Provide the (x, y) coordinate of the cell's center where the given text is located.  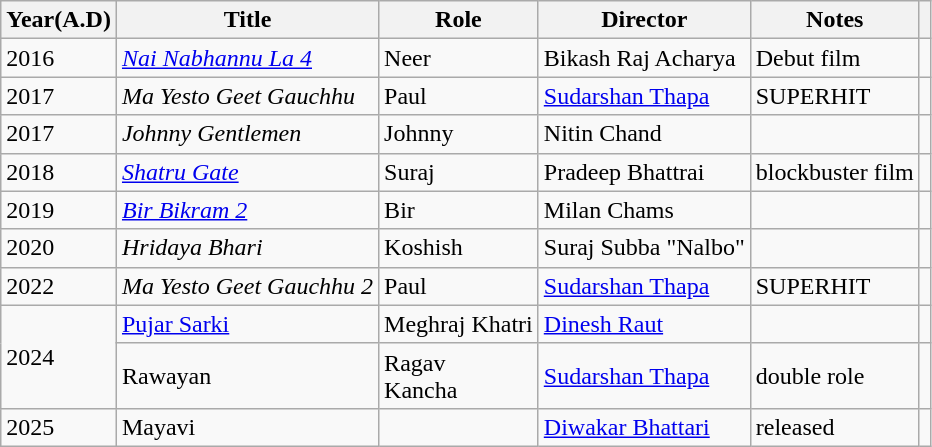
Suraj (459, 172)
2019 (59, 210)
Notes (834, 20)
RagavKancha (459, 376)
Diwakar Bhattari (644, 427)
Ma Yesto Geet Gauchhu (247, 96)
2016 (59, 58)
Dinesh Raut (644, 324)
Neer (459, 58)
Johnny Gentlemen (247, 134)
Rawayan (247, 376)
Debut film (834, 58)
double role (834, 376)
Pujar Sarki (247, 324)
Shatru Gate (247, 172)
Role (459, 20)
2024 (59, 356)
Johnny (459, 134)
Nai Nabhannu La 4 (247, 58)
Koshish (459, 248)
Title (247, 20)
Ma Yesto Geet Gauchhu 2 (247, 286)
Director (644, 20)
blockbuster film (834, 172)
Meghraj Khatri (459, 324)
Pradeep Bhattrai (644, 172)
2020 (59, 248)
released (834, 427)
2025 (59, 427)
Mayavi (247, 427)
2018 (59, 172)
Year(A.D) (59, 20)
2022 (59, 286)
Nitin Chand (644, 134)
Bir (459, 210)
Milan Chams (644, 210)
Suraj Subba "Nalbo" (644, 248)
Hridaya Bhari (247, 248)
Bir Bikram 2 (247, 210)
Bikash Raj Acharya (644, 58)
